For the text-containing cell, return its midpoint in (x, y) coordinate format. 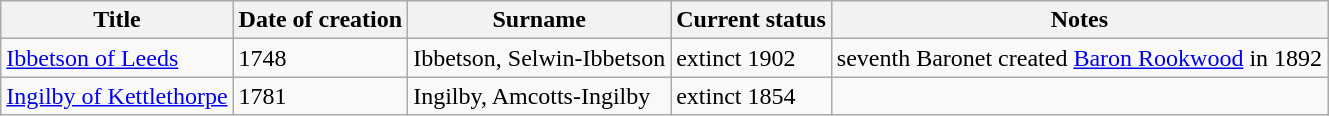
Surname (540, 20)
1781 (320, 96)
Ibbetson, Selwin-Ibbetson (540, 58)
Notes (1079, 20)
seventh Baronet created Baron Rookwood in 1892 (1079, 58)
Ingilby, Amcotts-Ingilby (540, 96)
extinct 1902 (752, 58)
Current status (752, 20)
extinct 1854 (752, 96)
Date of creation (320, 20)
Ingilby of Kettlethorpe (117, 96)
Ibbetson of Leeds (117, 58)
1748 (320, 58)
Title (117, 20)
